Capture the cell that displays the provided text and extract its (x, y) central coordinate. 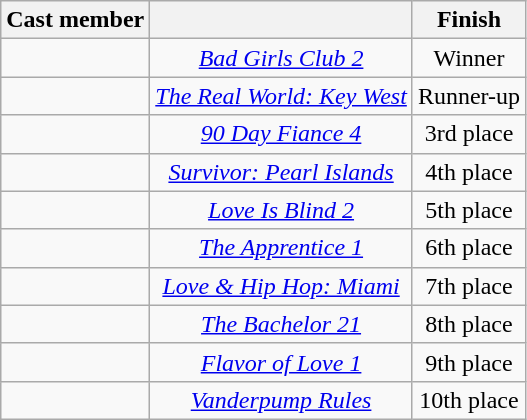
Cast member (76, 20)
Runner-up (468, 96)
3rd place (468, 134)
Winner (468, 58)
The Real World: Key West (282, 96)
Love & Hip Hop: Miami (282, 286)
Flavor of Love 1 (282, 362)
Vanderpump Rules (282, 400)
Bad Girls Club 2 (282, 58)
The Bachelor 21 (282, 324)
The Apprentice 1 (282, 248)
90 Day Fiance 4 (282, 134)
Finish (468, 20)
8th place (468, 324)
4th place (468, 172)
7th place (468, 286)
6th place (468, 248)
Love Is Blind 2 (282, 210)
5th place (468, 210)
Survivor: Pearl Islands (282, 172)
9th place (468, 362)
10th place (468, 400)
